Pinpoint the cell where the given text exists, returning its (x, y) midpoint coordinate. 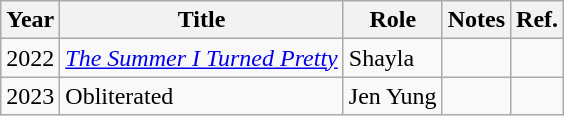
Role (392, 20)
2023 (30, 96)
Notes (476, 20)
2022 (30, 58)
The Summer I Turned Pretty (202, 58)
Obliterated (202, 96)
Ref. (538, 20)
Jen Yung (392, 96)
Shayla (392, 58)
Title (202, 20)
Year (30, 20)
